Output the (X, Y) coordinate of the center of the cell containing the given text.  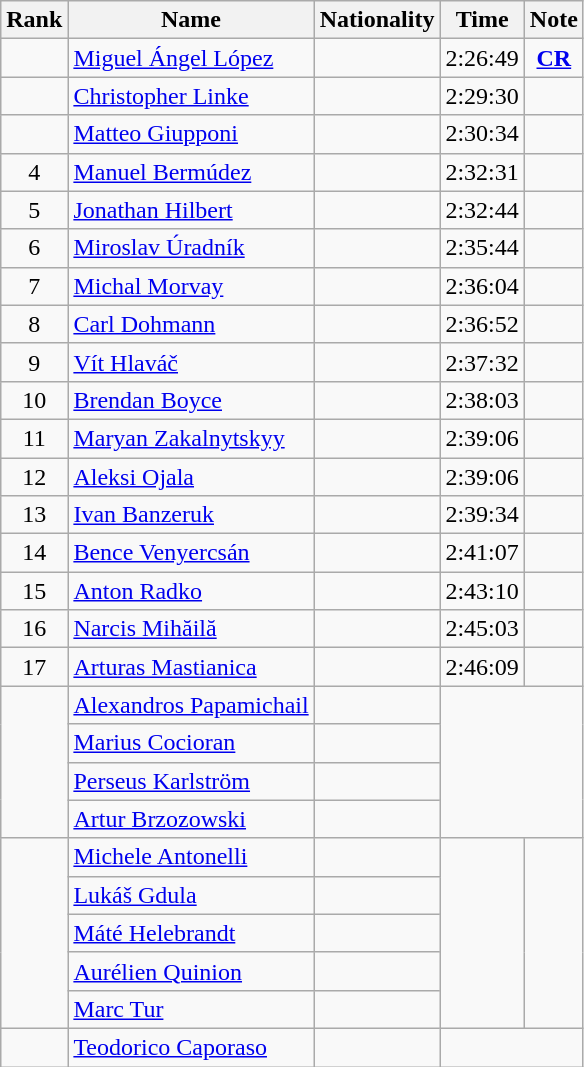
2:35:44 (482, 248)
13 (34, 515)
Nationality (377, 20)
2:32:31 (482, 172)
2:37:32 (482, 362)
Artur Brzozowski (191, 819)
Name (191, 20)
Maryan Zakalnytskyy (191, 438)
2:43:10 (482, 591)
Alexandros Papamichail (191, 705)
Bence Venyercsán (191, 553)
2:36:52 (482, 324)
10 (34, 400)
16 (34, 629)
Aleksi Ojala (191, 477)
2:38:03 (482, 400)
Teodorico Caporaso (191, 1047)
12 (34, 477)
2:26:49 (482, 58)
Brendan Boyce (191, 400)
Carl Dohmann (191, 324)
Aurélien Quinion (191, 971)
Miroslav Úradník (191, 248)
Arturas Mastianica (191, 667)
Michele Antonelli (191, 857)
2:30:34 (482, 134)
Perseus Karlström (191, 781)
14 (34, 553)
Matteo Giupponi (191, 134)
Rank (34, 20)
Note (554, 20)
Máté Helebrandt (191, 933)
2:36:04 (482, 286)
CR (554, 58)
4 (34, 172)
2:46:09 (482, 667)
15 (34, 591)
Lukáš Gdula (191, 895)
9 (34, 362)
2:29:30 (482, 96)
Ivan Banzeruk (191, 515)
Vít Hlaváč (191, 362)
7 (34, 286)
Jonathan Hilbert (191, 210)
2:39:34 (482, 515)
6 (34, 248)
2:41:07 (482, 553)
Miguel Ángel López (191, 58)
Narcis Mihăilă (191, 629)
Manuel Bermúdez (191, 172)
8 (34, 324)
5 (34, 210)
Christopher Linke (191, 96)
Michal Morvay (191, 286)
Time (482, 20)
Marius Cocioran (191, 743)
Anton Radko (191, 591)
17 (34, 667)
11 (34, 438)
2:45:03 (482, 629)
Marc Tur (191, 1009)
2:32:44 (482, 210)
